Search for the cell housing the specified text and yield its (x, y) center coordinate. 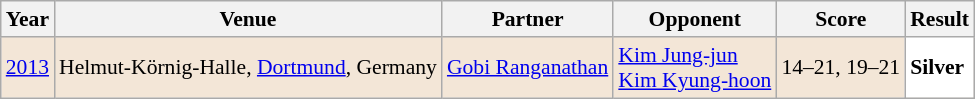
Result (940, 19)
Score (840, 19)
Venue (248, 19)
2013 (28, 68)
Partner (528, 19)
Opponent (694, 19)
Silver (940, 68)
14–21, 19–21 (840, 68)
Gobi Ranganathan (528, 68)
Kim Jung-jun Kim Kyung-hoon (694, 68)
Year (28, 19)
Helmut-Körnig-Halle, Dortmund, Germany (248, 68)
